Scan for the cell matching the given text and deliver its [x, y] coordinate at center. 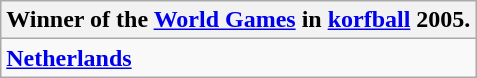
Winner of the World Games in korfball 2005. [238, 20]
Netherlands [238, 58]
